Provide the [X, Y] coordinate of the cell's center where the given text is located.  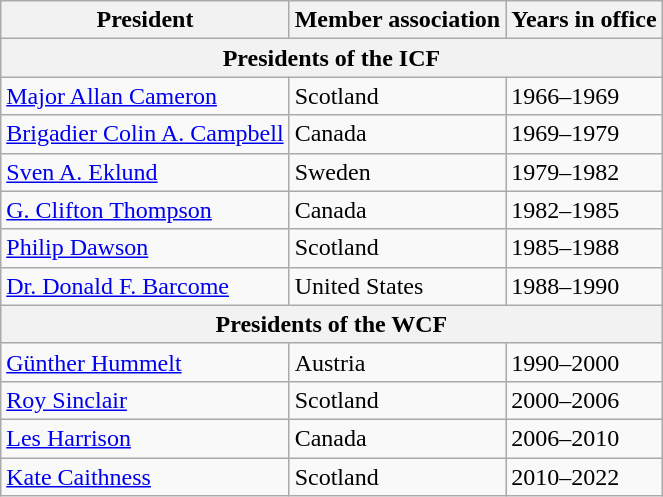
1982–1985 [584, 210]
Philip Dawson [145, 248]
Brigadier Colin A. Campbell [145, 134]
Sweden [398, 172]
Kate Caithness [145, 477]
Günther Hummelt [145, 362]
G. Clifton Thompson [145, 210]
2006–2010 [584, 438]
Roy Sinclair [145, 400]
1966–1969 [584, 96]
President [145, 20]
1988–1990 [584, 286]
1985–1988 [584, 248]
United States [398, 286]
1969–1979 [584, 134]
Years in office [584, 20]
Presidents of the ICF [332, 58]
Member association [398, 20]
2010–2022 [584, 477]
2000–2006 [584, 400]
Austria [398, 362]
Presidents of the WCF [332, 324]
Les Harrison [145, 438]
1990–2000 [584, 362]
Dr. Donald F. Barcome [145, 286]
Sven A. Eklund [145, 172]
Major Allan Cameron [145, 96]
1979–1982 [584, 172]
